Identify which cell holds the provided text, then report its (X, Y) central coordinate. 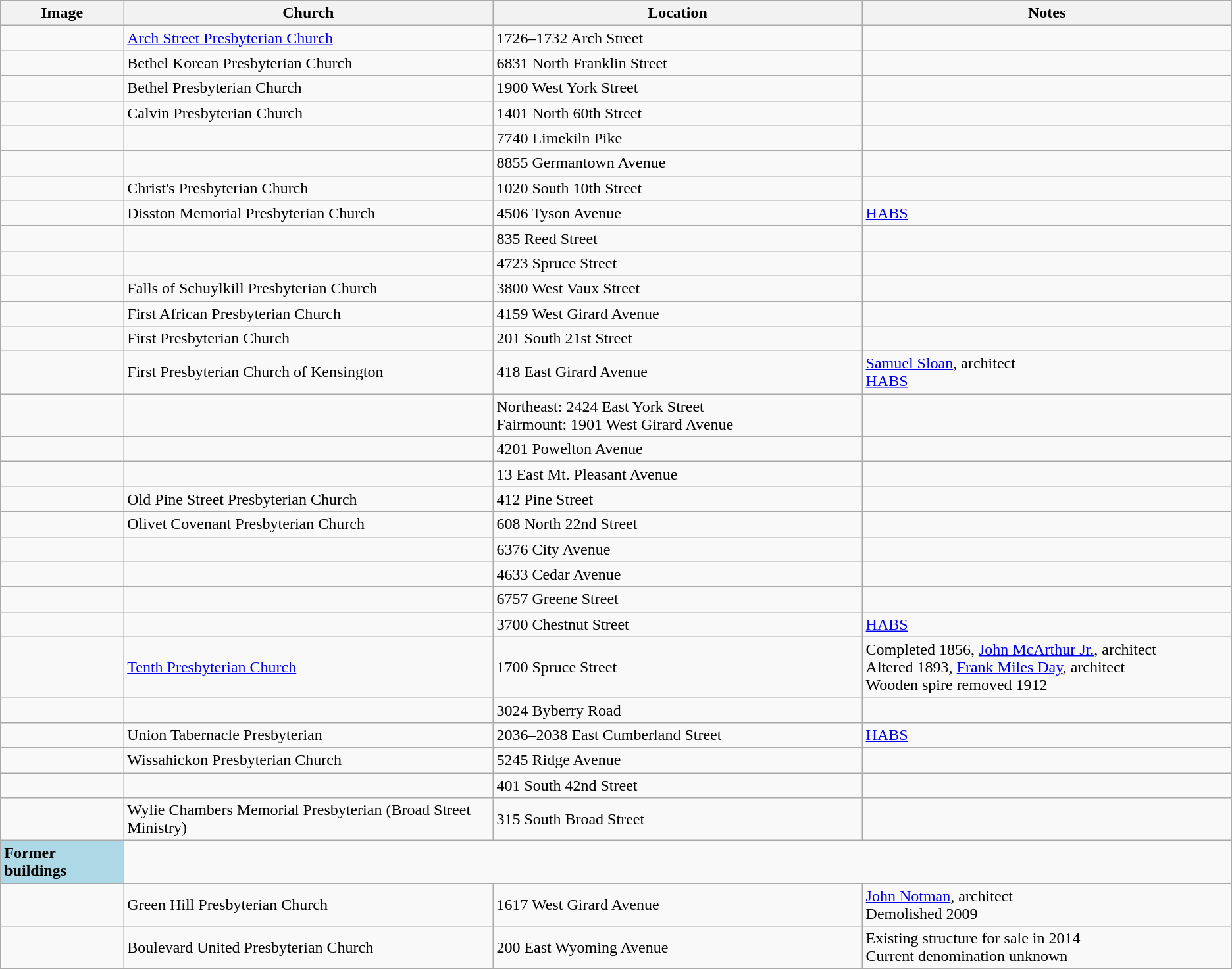
First Presbyterian Church (308, 339)
6757 Greene Street (678, 599)
1020 South 10th Street (678, 188)
201 South 21st Street (678, 339)
1617 West Girard Avenue (678, 905)
Christ's Presbyterian Church (308, 188)
Tenth Presbyterian Church (308, 667)
1900 West York Street (678, 88)
5245 Ridge Avenue (678, 760)
412 Pine Street (678, 499)
4201 Powelton Avenue (678, 449)
First Presbyterian Church of Kensington (308, 372)
401 South 42nd Street (678, 785)
Church (308, 13)
Boulevard United Presbyterian Church (308, 947)
Location (678, 13)
Olivet Covenant Presbyterian Church (308, 524)
4159 West Girard Avenue (678, 314)
1726–1732 Arch Street (678, 38)
7740 Limekiln Pike (678, 138)
Former buildings (62, 862)
3800 West Vaux Street (678, 288)
First African Presbyterian Church (308, 314)
8855 Germantown Avenue (678, 163)
3024 Byberry Road (678, 710)
6376 City Avenue (678, 549)
Wissahickon Presbyterian Church (308, 760)
Bethel Korean Presbyterian Church (308, 63)
Green Hill Presbyterian Church (308, 905)
1401 North 60th Street (678, 113)
418 East Girard Avenue (678, 372)
200 East Wyoming Avenue (678, 947)
4506 Tyson Avenue (678, 213)
4723 Spruce Street (678, 263)
Notes (1046, 13)
Wylie Chambers Memorial Presbyterian (Broad Street Ministry) (308, 820)
Completed 1856, John McArthur Jr., architectAltered 1893, Frank Miles Day, architectWooden spire removed 1912 (1046, 667)
Calvin Presbyterian Church (308, 113)
Disston Memorial Presbyterian Church (308, 213)
Arch Street Presbyterian Church (308, 38)
Union Tabernacle Presbyterian (308, 735)
835 Reed Street (678, 238)
Falls of Schuylkill Presbyterian Church (308, 288)
13 East Mt. Pleasant Avenue (678, 474)
John Notman, architectDemolished 2009 (1046, 905)
Bethel Presbyterian Church (308, 88)
608 North 22nd Street (678, 524)
4633 Cedar Avenue (678, 574)
Image (62, 13)
Existing structure for sale in 2014Current denomination unknown (1046, 947)
Samuel Sloan, architectHABS (1046, 372)
315 South Broad Street (678, 820)
6831 North Franklin Street (678, 63)
2036–2038 East Cumberland Street (678, 735)
1700 Spruce Street (678, 667)
3700 Chestnut Street (678, 624)
Old Pine Street Presbyterian Church (308, 499)
Northeast: 2424 East York StreetFairmount: 1901 West Girard Avenue (678, 416)
